Scan for the cell matching the given text and deliver its [X, Y] coordinate at center. 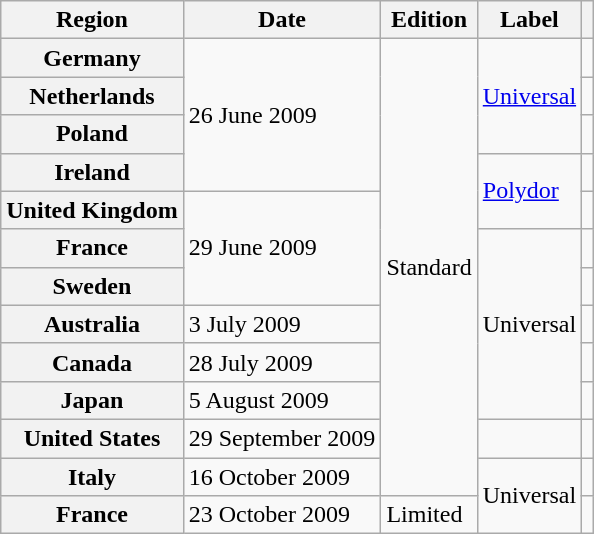
Japan [92, 400]
United Kingdom [92, 210]
16 October 2009 [282, 477]
Region [92, 20]
Australia [92, 324]
Label [529, 20]
28 July 2009 [282, 362]
Poland [92, 134]
Canada [92, 362]
Standard [429, 268]
Sweden [92, 286]
Germany [92, 58]
3 July 2009 [282, 324]
26 June 2009 [282, 115]
United States [92, 438]
23 October 2009 [282, 515]
29 September 2009 [282, 438]
Edition [429, 20]
Netherlands [92, 96]
Date [282, 20]
Limited [429, 515]
Polydor [529, 191]
Ireland [92, 172]
29 June 2009 [282, 248]
5 August 2009 [282, 400]
Italy [92, 477]
